Scan for the cell matching the given text and deliver its (x, y) coordinate at center. 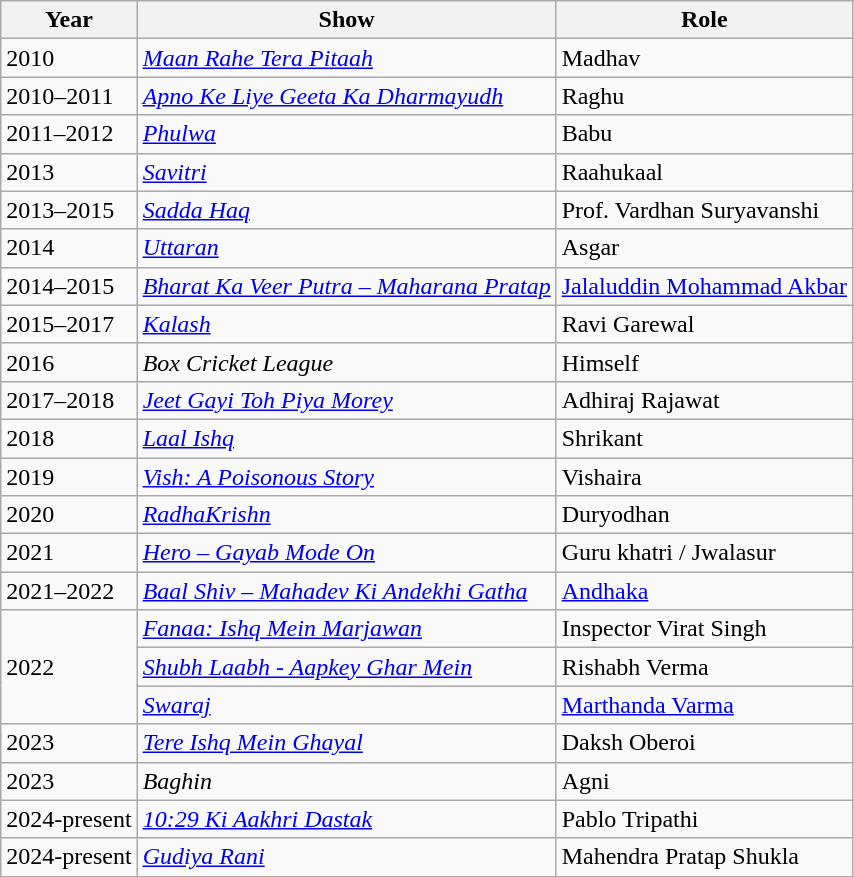
Show (346, 20)
2014 (69, 248)
Baghin (346, 781)
Guru khatri / Jwalasur (704, 553)
Laal Ishq (346, 438)
Baal Shiv – Mahadev Ki Andekhi Gatha (346, 591)
Vish: A Poisonous Story (346, 477)
Pablo Tripathi (704, 819)
10:29 Ki Aakhri Dastak (346, 819)
Inspector Virat Singh (704, 629)
Savitri (346, 172)
Raghu (704, 96)
Babu (704, 134)
Raahukaal (704, 172)
Gudiya Rani (346, 857)
2013–2015 (69, 210)
Madhav (704, 58)
RadhaKrishn (346, 515)
Marthanda Varma (704, 705)
Vishaira (704, 477)
Himself (704, 362)
Asgar (704, 248)
Duryodhan (704, 515)
Bharat Ka Veer Putra – Maharana Pratap (346, 286)
2011–2012 (69, 134)
2019 (69, 477)
Jalaluddin Mohammad Akbar (704, 286)
Andhaka (704, 591)
Uttaran (346, 248)
Shubh Laabh - Aapkey Ghar Mein (346, 667)
2014–2015 (69, 286)
2010 (69, 58)
2018 (69, 438)
Tere Ishq Mein Ghayal (346, 743)
Sadda Haq (346, 210)
Role (704, 20)
2015–2017 (69, 324)
Daksh Oberoi (704, 743)
Swaraj (346, 705)
Year (69, 20)
Prof. Vardhan Suryavanshi (704, 210)
2010–2011 (69, 96)
Maan Rahe Tera Pitaah (346, 58)
2021–2022 (69, 591)
Kalash (346, 324)
Mahendra Pratap Shukla (704, 857)
Jeet Gayi Toh Piya Morey (346, 400)
Phulwa (346, 134)
Hero – Gayab Mode On (346, 553)
2021 (69, 553)
2022 (69, 667)
Adhiraj Rajawat (704, 400)
Apno Ke Liye Geeta Ka Dharmayudh (346, 96)
Rishabh Verma (704, 667)
Shrikant (704, 438)
2017–2018 (69, 400)
Ravi Garewal (704, 324)
Agni (704, 781)
2013 (69, 172)
Fanaa: Ishq Mein Marjawan (346, 629)
2016 (69, 362)
Box Cricket League (346, 362)
2020 (69, 515)
